Find where the given text appears and provide that cell's center as [X, Y] coordinate. 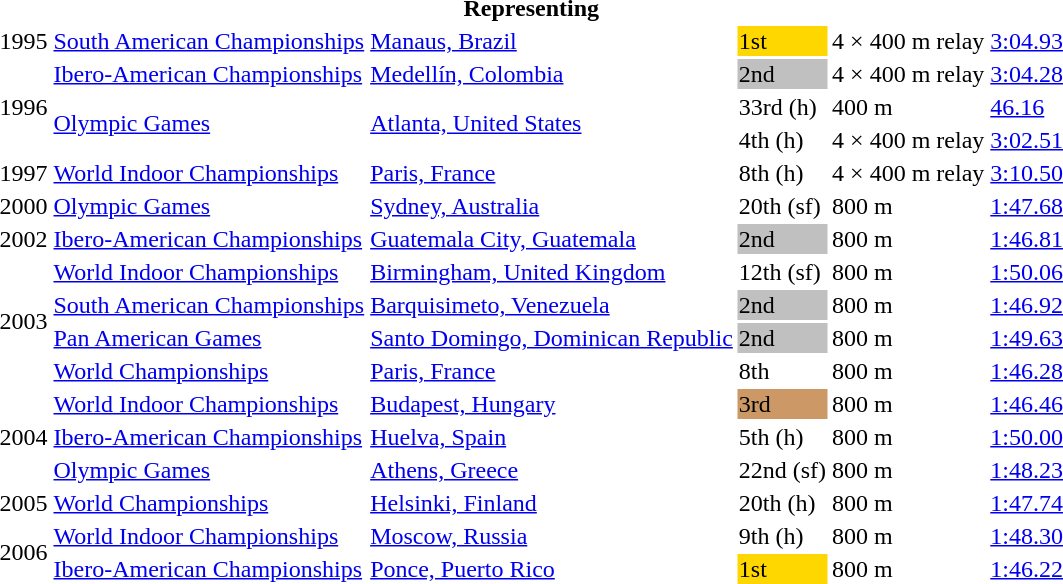
Guatemala City, Guatemala [552, 239]
8th [782, 371]
Huelva, Spain [552, 437]
9th (h) [782, 536]
33rd (h) [782, 107]
Pan American Games [209, 338]
Santo Domingo, Dominican Republic [552, 338]
8th (h) [782, 173]
4th (h) [782, 140]
Manaus, Brazil [552, 41]
Birmingham, United Kingdom [552, 272]
Moscow, Russia [552, 536]
Sydney, Australia [552, 206]
5th (h) [782, 437]
20th (h) [782, 503]
Medellín, Colombia [552, 74]
Budapest, Hungary [552, 404]
20th (sf) [782, 206]
Ponce, Puerto Rico [552, 569]
Atlanta, United States [552, 124]
22nd (sf) [782, 470]
Helsinki, Finland [552, 503]
Barquisimeto, Venezuela [552, 305]
400 m [908, 107]
12th (sf) [782, 272]
Athens, Greece [552, 470]
3rd [782, 404]
